For the text-containing cell, return its midpoint in (x, y) coordinate format. 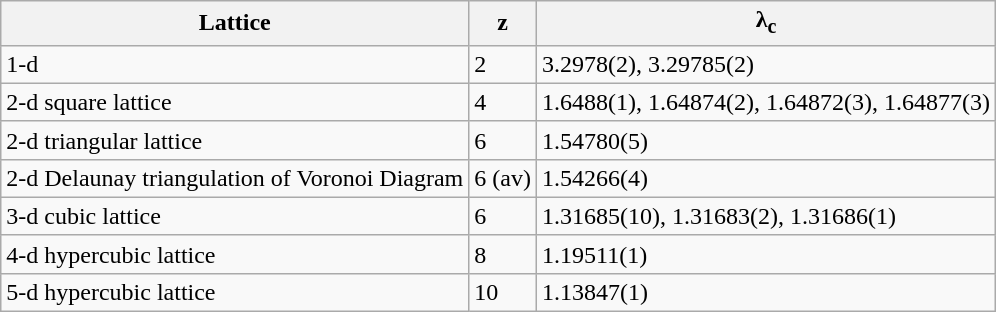
8 (503, 254)
4-d hypercubic lattice (235, 254)
1-d (235, 64)
2-d triangular lattice (235, 140)
2-d Delaunay triangulation of Voronoi Diagram (235, 178)
1.6488(1), 1.64874(2), 1.64872(3), 1.64877(3) (766, 102)
3.2978(2), 3.29785(2) (766, 64)
1.13847(1) (766, 292)
2 (503, 64)
4 (503, 102)
1.54780(5) (766, 140)
1.19511(1) (766, 254)
1.31685(10), 1.31683(2), 1.31686(1) (766, 216)
Lattice (235, 23)
λc (766, 23)
6 (av) (503, 178)
5-d hypercubic lattice (235, 292)
2-d square lattice (235, 102)
3-d cubic lattice (235, 216)
z (503, 23)
1.54266(4) (766, 178)
10 (503, 292)
